From the cell containing the given text, extract its center point as [X, Y] coordinate. 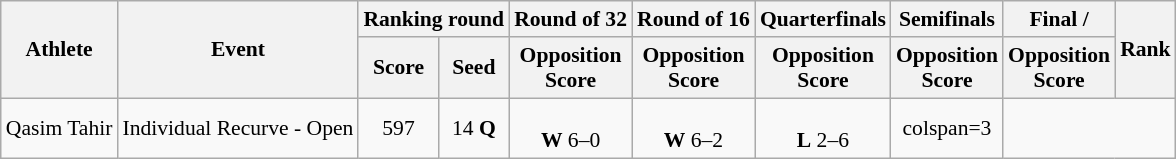
Rank [1146, 50]
Qasim Tahir [60, 128]
Final / [1059, 19]
Athlete [60, 50]
Round of 16 [694, 19]
W 6–0 [570, 128]
Score [398, 68]
Seed [474, 68]
Round of 32 [570, 19]
Semifinals [947, 19]
W 6–2 [694, 128]
Event [238, 50]
Quarterfinals [823, 19]
L 2–6 [823, 128]
colspan=3 [947, 128]
Ranking round [434, 19]
597 [398, 128]
14 Q [474, 128]
Individual Recurve - Open [238, 128]
